Determine the [x, y] coordinate at the center of the cell enclosing the given text.  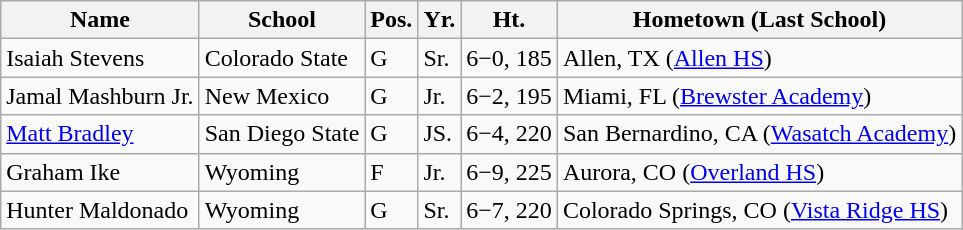
Colorado Springs, CO (Vista Ridge HS) [759, 210]
New Mexico [282, 96]
Allen, TX (Allen HS) [759, 58]
JS. [440, 134]
6−9, 225 [510, 172]
Pos. [392, 20]
San Bernardino, CA (Wasatch Academy) [759, 134]
Isaiah Stevens [100, 58]
Jamal Mashburn Jr. [100, 96]
Miami, FL (Brewster Academy) [759, 96]
San Diego State [282, 134]
6−0, 185 [510, 58]
Aurora, CO (Overland HS) [759, 172]
Hunter Maldonado [100, 210]
Name [100, 20]
School [282, 20]
F [392, 172]
Colorado State [282, 58]
Graham Ike [100, 172]
Matt Bradley [100, 134]
Yr. [440, 20]
6−4, 220 [510, 134]
6−7, 220 [510, 210]
6−2, 195 [510, 96]
Ht. [510, 20]
Hometown (Last School) [759, 20]
